Output the (X, Y) coordinate of the center of the cell containing the given text.  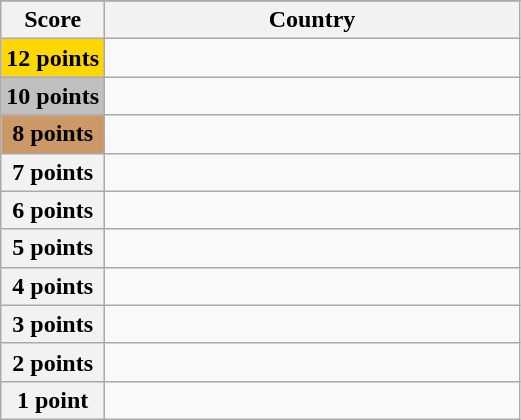
1 point (53, 400)
3 points (53, 324)
Score (53, 20)
10 points (53, 96)
4 points (53, 286)
8 points (53, 134)
12 points (53, 58)
Country (312, 20)
6 points (53, 210)
5 points (53, 248)
7 points (53, 172)
2 points (53, 362)
